From the cell containing the given text, extract its center point as (X, Y) coordinate. 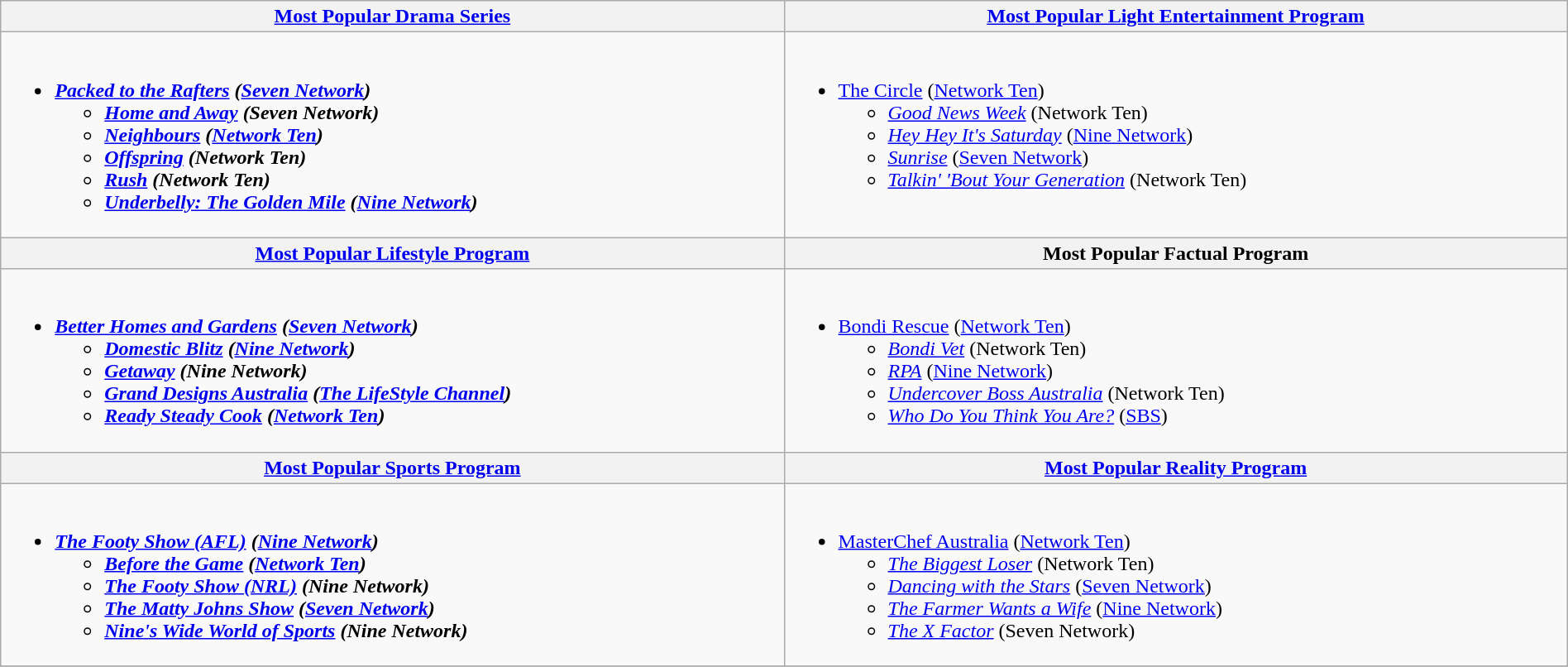
Most Popular Reality Program (1176, 468)
Most Popular Drama Series (392, 17)
Most Popular Lifestyle Program (392, 253)
Most Popular Light Entertainment Program (1176, 17)
Most Popular Factual Program (1176, 253)
Bondi Rescue (Network Ten)Bondi Vet (Network Ten)RPA (Nine Network)Undercover Boss Australia (Network Ten)Who Do You Think You Are? (SBS) (1176, 361)
Most Popular Sports Program (392, 468)
